Scan for the cell matching the given text and deliver its [x, y] coordinate at center. 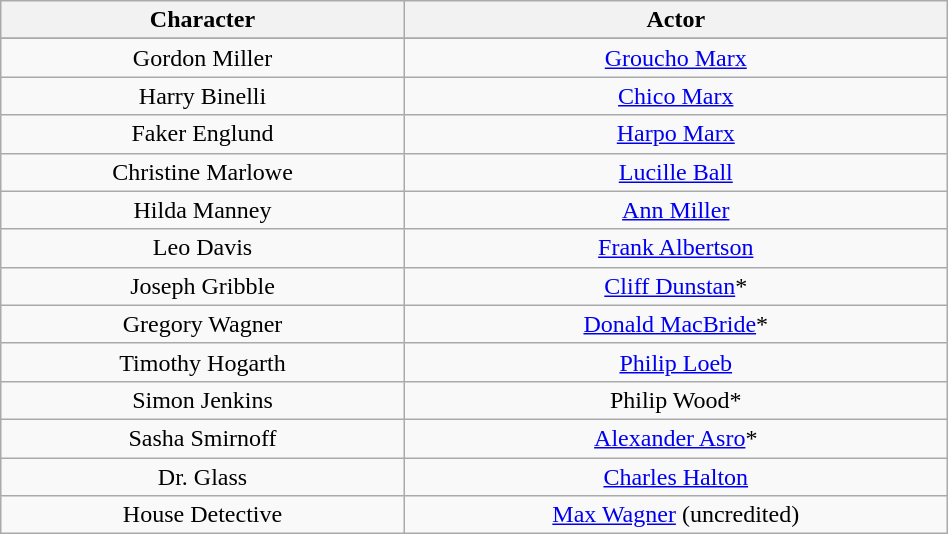
Harry Binelli [203, 96]
Philip Wood* [676, 400]
Hilda Manney [203, 210]
Charles Halton [676, 477]
Character [203, 20]
Leo Davis [203, 248]
Gordon Miller [203, 58]
Philip Loeb [676, 362]
Dr. Glass [203, 477]
Harpo Marx [676, 134]
Cliff Dunstan* [676, 286]
Gregory Wagner [203, 324]
House Detective [203, 515]
Timothy Hogarth [203, 362]
Lucille Ball [676, 172]
Groucho Marx [676, 58]
Christine Marlowe [203, 172]
Alexander Asro* [676, 438]
Frank Albertson [676, 248]
Joseph Gribble [203, 286]
Simon Jenkins [203, 400]
Actor [676, 20]
Ann Miller [676, 210]
Sasha Smirnoff [203, 438]
Max Wagner (uncredited) [676, 515]
Donald MacBride* [676, 324]
Chico Marx [676, 96]
Faker Englund [203, 134]
